Find where the given text appears and provide that cell's center as (X, Y) coordinate. 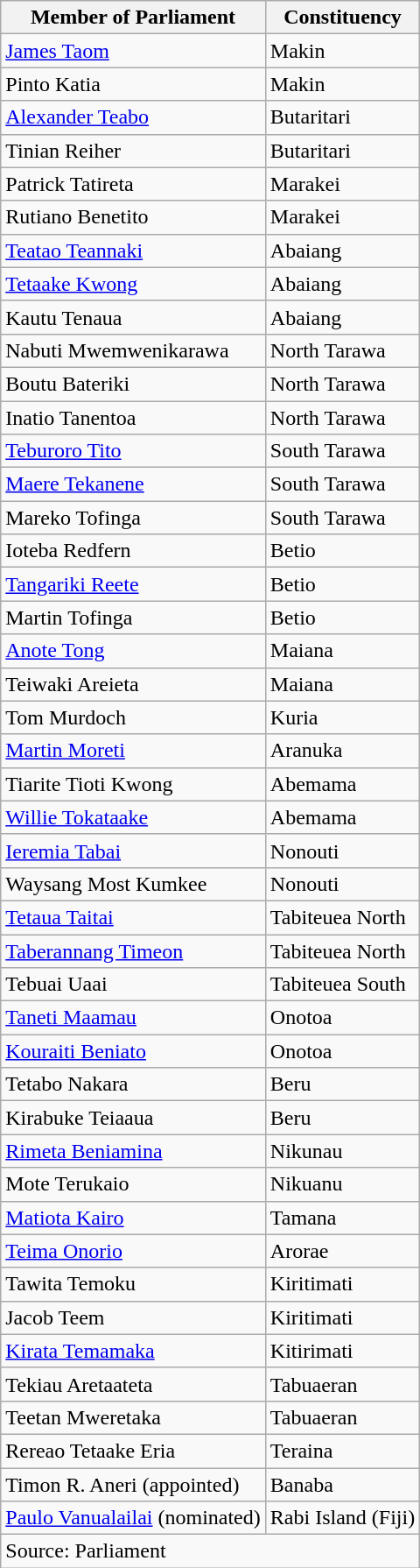
Inatio Tanentoa (133, 418)
Martin Tofinga (133, 618)
Member of Parliament (133, 18)
Kirabuke Teiaaua (133, 1118)
Tetaua Taitai (133, 917)
James Taom (133, 51)
Tebuai Uaai (133, 985)
Waysang Most Kumkee (133, 884)
Mote Terukaio (133, 1184)
Kitirimati (342, 1351)
Timon R. Aneri (appointed) (133, 1485)
Tangariki Reete (133, 584)
Tom Murdoch (133, 717)
Rereao Tetaake Eria (133, 1451)
Kautu Tenaua (133, 317)
Matiota Kairo (133, 1218)
Tetaake Kwong (133, 284)
Arorae (342, 1251)
Nikunau (342, 1151)
Aranuka (342, 751)
Maere Tekanene (133, 484)
Rutiano Benetito (133, 217)
Source: Parliament (210, 1551)
Rabi Island (Fiji) (342, 1518)
Teima Onorio (133, 1251)
Boutu Bateriki (133, 384)
Nabuti Mwemwenikarawa (133, 350)
Teraina (342, 1451)
Paulo Vanualailai (nominated) (133, 1518)
Mareko Tofinga (133, 518)
Teatao Teannaki (133, 251)
Taberannang Timeon (133, 950)
Rimeta Beniamina (133, 1151)
Teetan Mweretaka (133, 1417)
Nikuanu (342, 1184)
Kuria (342, 717)
Tekiau Aretaateta (133, 1384)
Kouraiti Beniato (133, 1051)
Tetabo Nakara (133, 1084)
Teiwaki Areieta (133, 684)
Willie Tokataake (133, 817)
Martin Moreti (133, 751)
Tinian Reiher (133, 151)
Banaba (342, 1485)
Anote Tong (133, 651)
Alexander Teabo (133, 117)
Jacob Teem (133, 1317)
Constituency (342, 18)
Pinto Katia (133, 84)
Ioteba Redfern (133, 551)
Kirata Temamaka (133, 1351)
Tabiteuea South (342, 985)
Tiarite Tioti Kwong (133, 784)
Patrick Tatireta (133, 184)
Ieremia Tabai (133, 851)
Tamana (342, 1218)
Taneti Maamau (133, 1018)
Teburoro Tito (133, 451)
Tawita Temoku (133, 1284)
